Capture the cell that displays the provided text and extract its [X, Y] central coordinate. 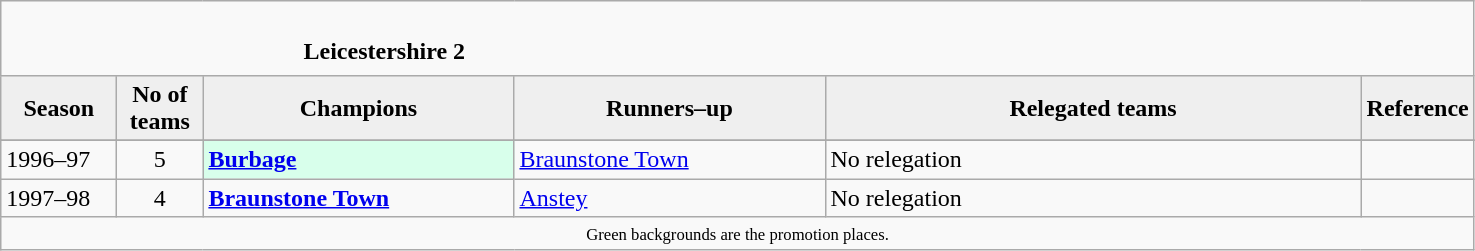
Relegated teams [1093, 108]
5 [160, 159]
1997–98 [59, 197]
Anstey [670, 197]
No of teams [160, 108]
4 [160, 197]
1996–97 [59, 159]
Green backgrounds are the promotion places. [738, 234]
Burbage [358, 159]
Champions [358, 108]
Season [59, 108]
Runners–up [670, 108]
Reference [1418, 108]
